Provide the (X, Y) coordinate of the cell's center where the given text is located.  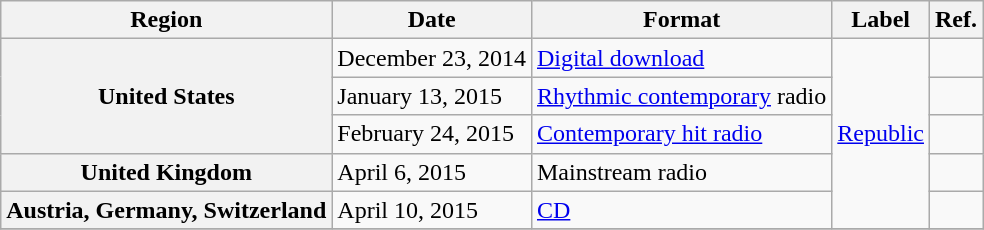
Republic (881, 134)
United Kingdom (166, 172)
December 23, 2014 (432, 58)
CD (681, 210)
Ref. (956, 20)
Format (681, 20)
Contemporary hit radio (681, 134)
Digital download (681, 58)
Region (166, 20)
January 13, 2015 (432, 96)
Label (881, 20)
February 24, 2015 (432, 134)
Date (432, 20)
Rhythmic contemporary radio (681, 96)
United States (166, 96)
April 6, 2015 (432, 172)
April 10, 2015 (432, 210)
Austria, Germany, Switzerland (166, 210)
Mainstream radio (681, 172)
